Identify which cell holds the provided text, then report its [X, Y] central coordinate. 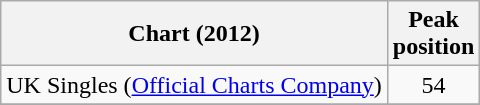
Peakposition [433, 34]
Chart (2012) [194, 34]
54 [433, 85]
UK Singles (Official Charts Company) [194, 85]
